Output the [X, Y] coordinate of the center of the cell containing the given text.  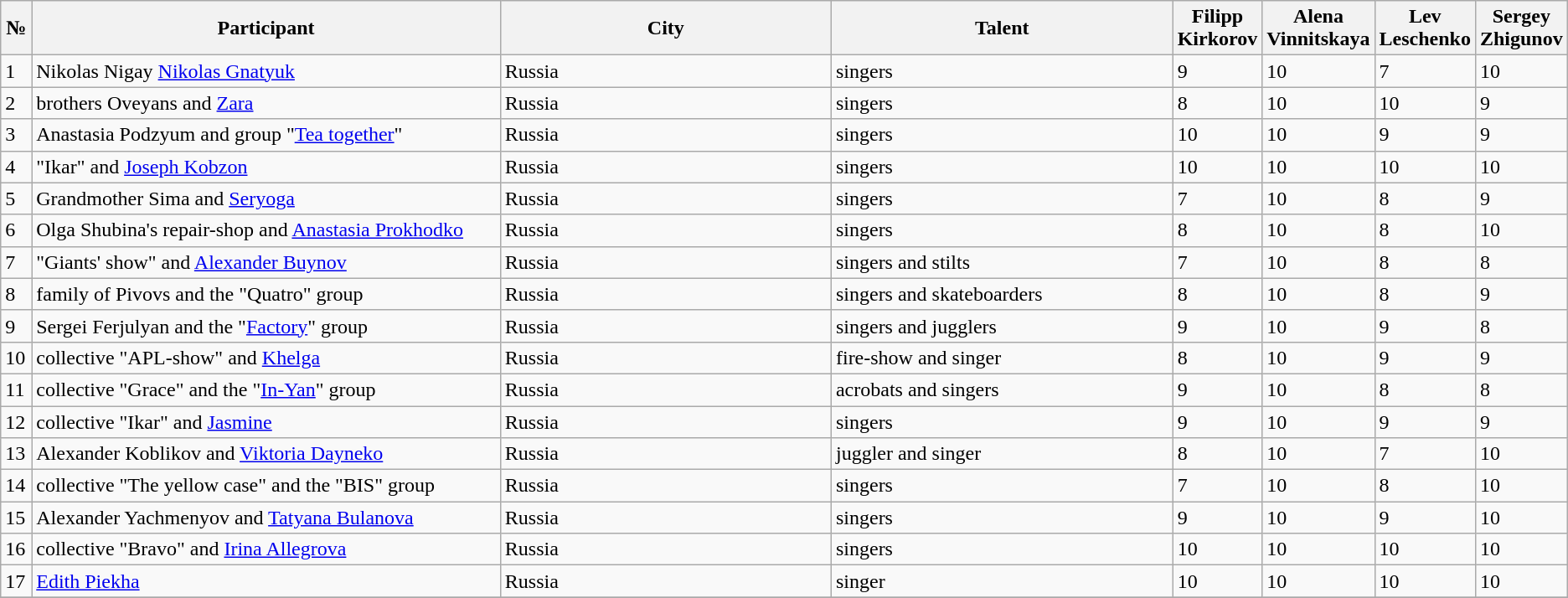
Alexander Koblikov and Viktoria Dayneko [266, 454]
16 [17, 549]
13 [17, 454]
17 [17, 581]
12 [17, 421]
Grandmother Sima and Seryoga [266, 198]
collective "Bravo" and Irina Allegrova [266, 549]
Participant [266, 28]
singers and stilts [1002, 262]
collective "Ikar" and Jasmine [266, 421]
1 [17, 71]
"Giants' show" and Alexander Buynov [266, 262]
№ [17, 28]
City [665, 28]
5 [17, 198]
3 [17, 135]
Olga Shubina's repair-shop and Anastasia Prokhodko [266, 230]
2 [17, 103]
Nikolas Nigay Nikolas Gnatyuk [266, 71]
collective "Grace" and the "In-Yan" group [266, 389]
family of Pivovs and the "Quatro" group [266, 294]
collective "APL-show" and Khelga [266, 358]
Alena Vinnitskaya [1318, 28]
juggler and singer [1002, 454]
Lev Leschenko [1425, 28]
"Ikar" and Joseph Kobzon [266, 167]
11 [17, 389]
singers and skateboarders [1002, 294]
Anastasia Podzyum and group "Tea together" [266, 135]
singers and jugglers [1002, 326]
Talent [1002, 28]
singer [1002, 581]
Edith Piekha [266, 581]
Alexander Yachmenyov and Tatyana Bulanova [266, 518]
acrobats and singers [1002, 389]
fire-show and singer [1002, 358]
6 [17, 230]
Sergey Zhigunov [1521, 28]
Sergei Ferjulyan and the "Factory" group [266, 326]
collective "The yellow case" and the "BIS" group [266, 486]
4 [17, 167]
15 [17, 518]
Filipp Kirkorov [1218, 28]
14 [17, 486]
brothers Oveyans and Zara [266, 103]
